Return the [X, Y] coordinate for the center point of the cell that contains the specified text.  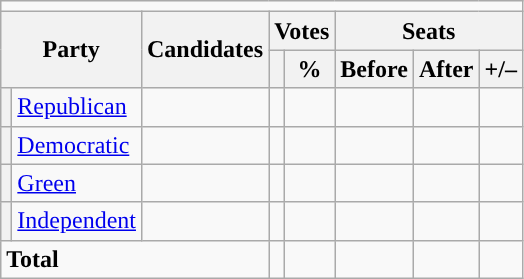
Republican [77, 107]
Democratic [77, 145]
Before [374, 69]
+/– [500, 69]
Seats [429, 31]
% [309, 69]
After [446, 69]
Green [77, 183]
Candidates [204, 50]
Total [135, 259]
Party [72, 50]
Independent [77, 221]
Votes [302, 31]
